Pinpoint the cell where the given text exists, returning its (x, y) midpoint coordinate. 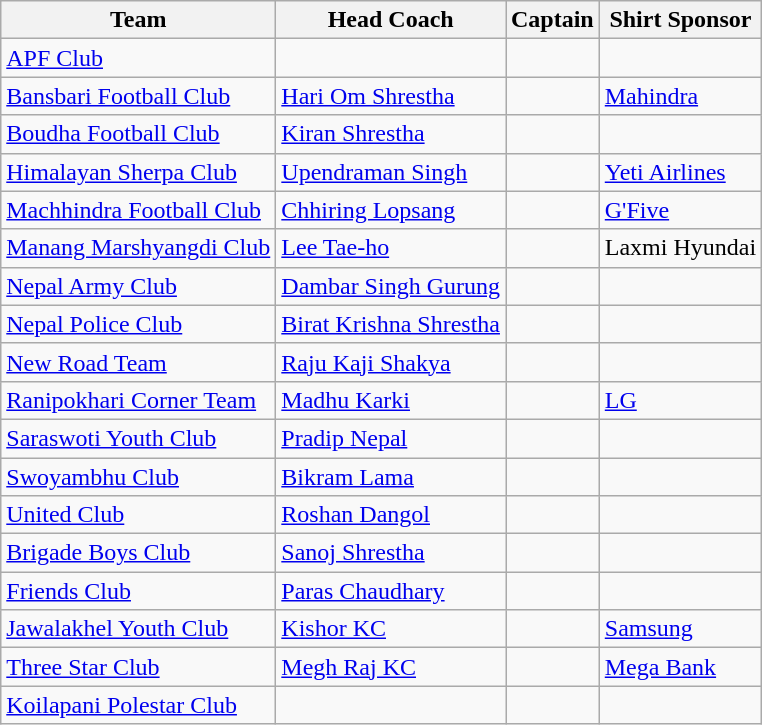
Pradip Nepal (391, 438)
Roshan Dangol (391, 515)
Bikram Lama (391, 477)
G'Five (680, 210)
Himalayan Sherpa Club (138, 172)
LG (680, 400)
Megh Raj KC (391, 667)
Nepal Police Club (138, 324)
Yeti Airlines (680, 172)
Jawalakhel Youth Club (138, 629)
Friends Club (138, 591)
Ranipokhari Corner Team (138, 400)
Birat Krishna Shrestha (391, 324)
Lee Tae-ho (391, 248)
Koilapani Polestar Club (138, 705)
Mahindra (680, 96)
Sanoj Shrestha (391, 553)
United Club (138, 515)
Team (138, 20)
Brigade Boys Club (138, 553)
Bansbari Football Club (138, 96)
Swoyambhu Club (138, 477)
Hari Om Shrestha (391, 96)
Madhu Karki (391, 400)
New Road Team (138, 362)
Laxmi Hyundai (680, 248)
Captain (553, 20)
Nepal Army Club (138, 286)
Head Coach (391, 20)
Saraswoti Youth Club (138, 438)
Three Star Club (138, 667)
Manang Marshyangdi Club (138, 248)
Shirt Sponsor (680, 20)
Samsung (680, 629)
Upendraman Singh (391, 172)
Raju Kaji Shakya (391, 362)
Kishor KC (391, 629)
Dambar Singh Gurung (391, 286)
APF Club (138, 58)
Paras Chaudhary (391, 591)
Mega Bank (680, 667)
Chhiring Lopsang (391, 210)
Machhindra Football Club (138, 210)
Boudha Football Club (138, 134)
Kiran Shrestha (391, 134)
